Identify which cell holds the provided text, then report its [x, y] central coordinate. 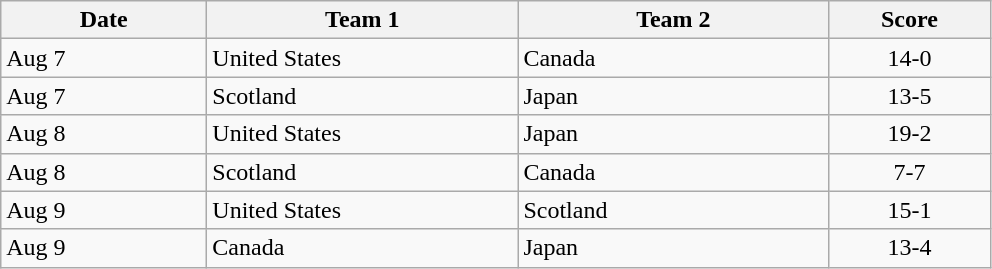
13-5 [910, 96]
15-1 [910, 210]
Team 1 [362, 20]
7-7 [910, 172]
13-4 [910, 248]
14-0 [910, 58]
Team 2 [674, 20]
19-2 [910, 134]
Date [104, 20]
Score [910, 20]
